Output the (X, Y) coordinate of the center of the cell containing the given text.  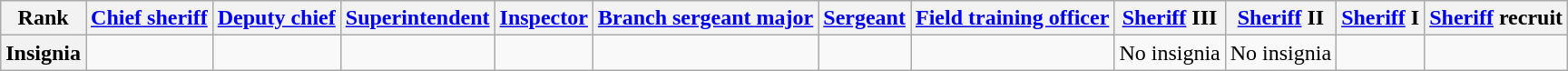
Sheriff recruit (1496, 18)
Sheriff III (1170, 18)
Branch sergeant major (705, 18)
Inspector (544, 18)
Sheriff I (1381, 18)
Deputy chief (276, 18)
Field training officer (1013, 18)
Superintendent (417, 18)
Chief sheriff (150, 18)
Sheriff II (1280, 18)
Rank (44, 18)
Insignia (44, 53)
Sergeant (865, 18)
